Capture the cell that displays the provided text and extract its [x, y] central coordinate. 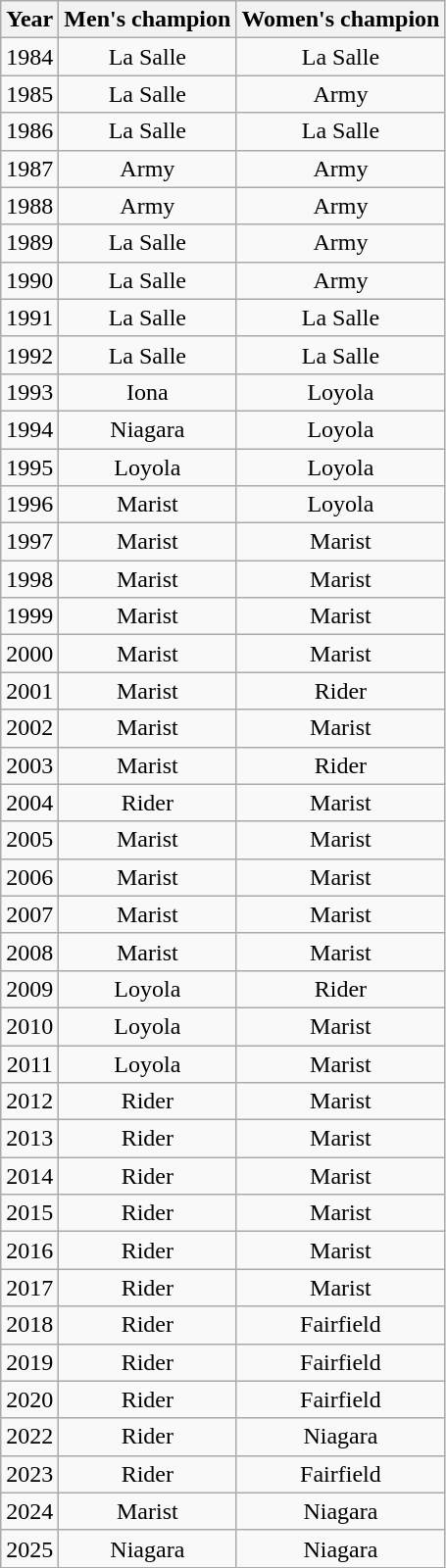
2009 [29, 989]
1989 [29, 243]
2002 [29, 728]
1995 [29, 467]
2017 [29, 1288]
2001 [29, 691]
2006 [29, 877]
1984 [29, 57]
1997 [29, 542]
1993 [29, 392]
2018 [29, 1325]
2012 [29, 1102]
1990 [29, 280]
2005 [29, 840]
2008 [29, 952]
1991 [29, 318]
2003 [29, 765]
2016 [29, 1250]
2007 [29, 914]
2014 [29, 1176]
2004 [29, 803]
2024 [29, 1511]
1996 [29, 505]
2020 [29, 1399]
2000 [29, 654]
Iona [147, 392]
1985 [29, 94]
2011 [29, 1063]
2025 [29, 1548]
Men's champion [147, 20]
Women's champion [341, 20]
1987 [29, 169]
1998 [29, 579]
1999 [29, 616]
2019 [29, 1362]
2022 [29, 1437]
2010 [29, 1026]
2015 [29, 1213]
1988 [29, 206]
2023 [29, 1474]
1992 [29, 355]
1994 [29, 429]
2013 [29, 1139]
Year [29, 20]
1986 [29, 131]
